Capture the cell that displays the provided text and extract its (x, y) central coordinate. 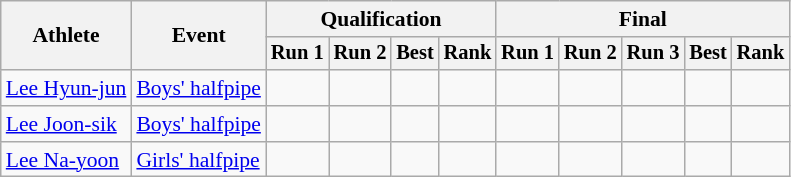
Athlete (66, 36)
Lee Joon-sik (66, 124)
Lee Hyun-jun (66, 88)
Qualification (381, 19)
Run 3 (654, 54)
Final (642, 19)
Event (198, 36)
